For the text-containing cell, return its midpoint in (x, y) coordinate format. 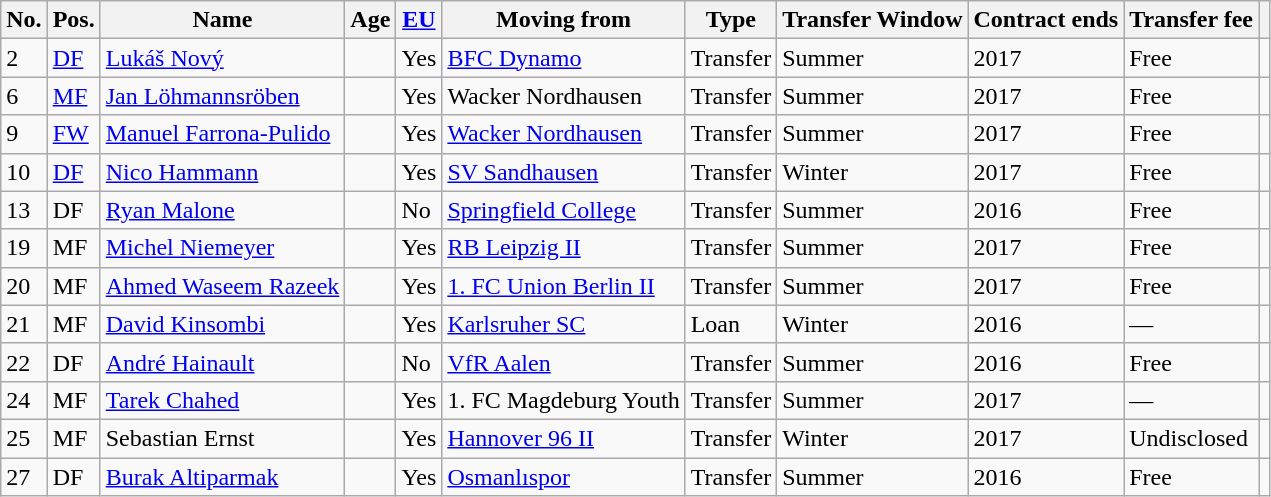
20 (24, 286)
Loan (731, 324)
Ahmed Waseem Razeek (222, 286)
FW (74, 134)
25 (24, 438)
Nico Hammann (222, 172)
Osmanlıspor (564, 477)
Name (222, 20)
Sebastian Ernst (222, 438)
27 (24, 477)
Manuel Farrona-Pulido (222, 134)
André Hainault (222, 362)
21 (24, 324)
1. FC Union Berlin II (564, 286)
Age (370, 20)
Springfield College (564, 210)
Transfer fee (1192, 20)
Jan Löhmannsröben (222, 96)
Hannover 96 II (564, 438)
David Kinsombi (222, 324)
Type (731, 20)
Undisclosed (1192, 438)
Transfer Window (872, 20)
Burak Altiparmak (222, 477)
Ryan Malone (222, 210)
VfR Aalen (564, 362)
Michel Niemeyer (222, 248)
Tarek Chahed (222, 400)
9 (24, 134)
10 (24, 172)
1. FC Magdeburg Youth (564, 400)
No. (24, 20)
Moving from (564, 20)
22 (24, 362)
Karlsruher SC (564, 324)
6 (24, 96)
EU (419, 20)
RB Leipzig II (564, 248)
13 (24, 210)
Contract ends (1046, 20)
BFC Dynamo (564, 58)
24 (24, 400)
2 (24, 58)
Pos. (74, 20)
SV Sandhausen (564, 172)
Lukáš Nový (222, 58)
19 (24, 248)
